Determine the [X, Y] coordinate at the center of the cell enclosing the given text.  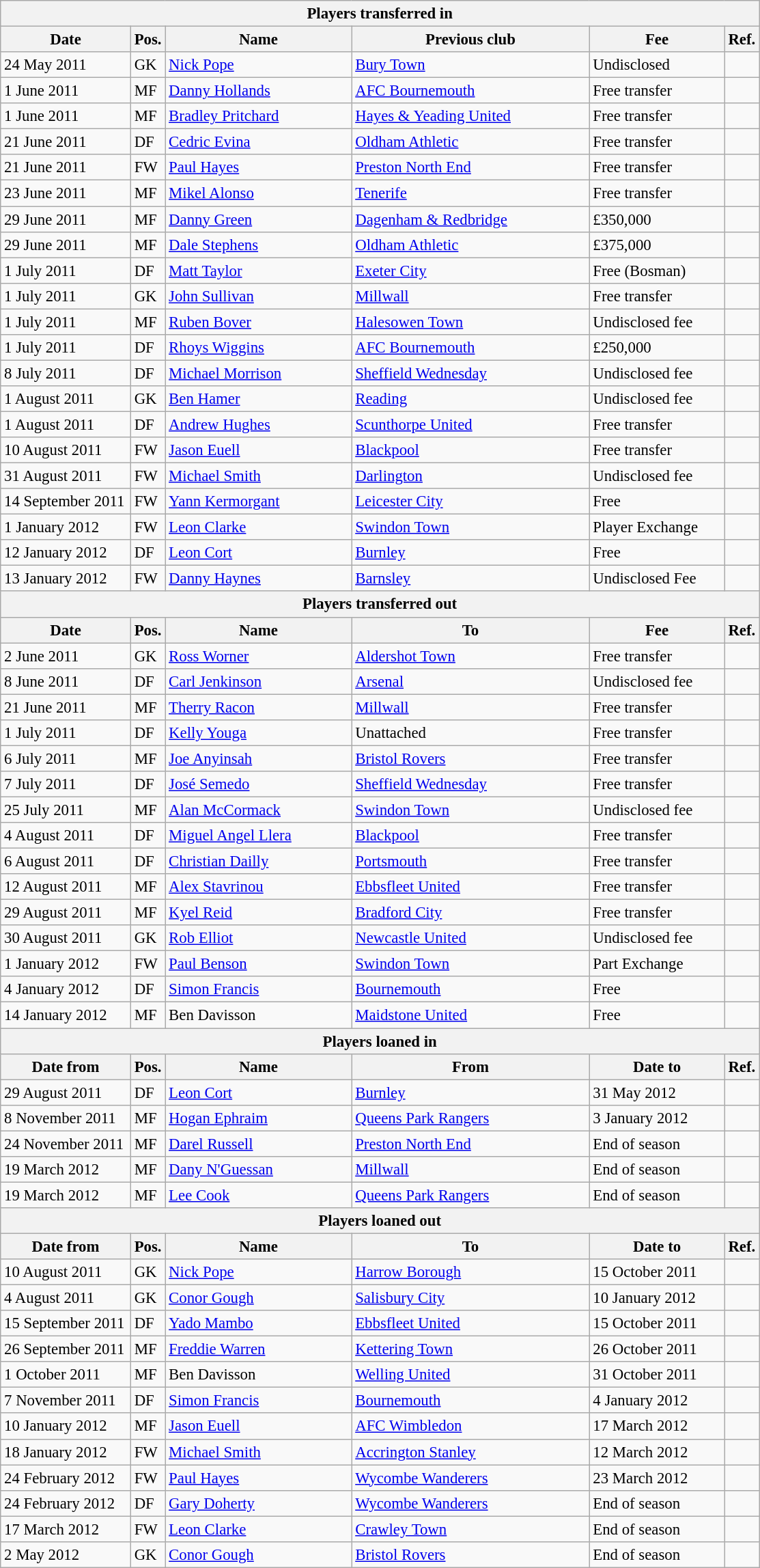
14 January 2012 [66, 1015]
Players loaned in [380, 1041]
1 October 2011 [66, 1375]
Barnsley [470, 579]
Reading [470, 399]
Maidstone United [470, 1015]
Kyel Reid [258, 913]
8 November 2011 [66, 1118]
Welling United [470, 1375]
Alan McCormack [258, 810]
7 November 2011 [66, 1401]
Dagenham & Redbridge [470, 219]
Darel Russell [258, 1144]
Halesowen Town [470, 322]
£250,000 [657, 348]
Lee Cook [258, 1195]
Arsenal [470, 681]
Tenerife [470, 193]
25 July 2011 [66, 810]
24 November 2011 [66, 1144]
Ross Worner [258, 656]
Danny Green [258, 219]
John Sullivan [258, 296]
Danny Hollands [258, 91]
31 October 2011 [657, 1375]
Carl Jenkinson [258, 681]
£375,000 [657, 245]
Cedric Evina [258, 142]
Newcastle United [470, 938]
Freddie Warren [258, 1349]
6 July 2011 [66, 758]
Rob Elliot [258, 938]
Exeter City [470, 271]
24 May 2011 [66, 65]
31 May 2012 [657, 1092]
Scunthorpe United [470, 424]
Matt Taylor [258, 271]
18 January 2012 [66, 1452]
7 July 2011 [66, 784]
Accrington Stanley [470, 1452]
Dany N'Guessan [258, 1170]
Bradford City [470, 913]
12 January 2012 [66, 553]
Players transferred out [380, 605]
Aldershot Town [470, 656]
Yado Mambo [258, 1323]
Players loaned out [380, 1221]
Christian Dailly [258, 862]
2 June 2011 [66, 656]
Hayes & Yeading United [470, 116]
Rhoys Wiggins [258, 348]
Unattached [470, 733]
Therry Racon [258, 707]
Crawley Town [470, 1529]
Part Exchange [657, 964]
26 October 2011 [657, 1349]
Danny Haynes [258, 579]
Darlington [470, 476]
23 June 2011 [66, 193]
Gary Doherty [258, 1503]
13 January 2012 [66, 579]
14 September 2011 [66, 501]
Yann Kermorgant [258, 501]
23 March 2012 [657, 1478]
Undisclosed Fee [657, 579]
Player Exchange [657, 527]
Hogan Ephraim [258, 1118]
José Semedo [258, 784]
AFC Wimbledon [470, 1427]
12 March 2012 [657, 1452]
£350,000 [657, 219]
31 August 2011 [66, 476]
26 September 2011 [66, 1349]
Ben Hamer [258, 399]
Dale Stephens [258, 245]
3 January 2012 [657, 1118]
Miguel Angel Llera [258, 836]
From [470, 1067]
Salisbury City [470, 1298]
Players transferred in [380, 14]
Previous club [470, 40]
Leicester City [470, 501]
6 August 2011 [66, 862]
Kelly Youga [258, 733]
Undisclosed [657, 65]
Mikel Alonso [258, 193]
15 September 2011 [66, 1323]
Michael Morrison [258, 373]
Andrew Hughes [258, 424]
Kettering Town [470, 1349]
30 August 2011 [66, 938]
12 August 2011 [66, 887]
Ruben Bover [258, 322]
8 June 2011 [66, 681]
Alex Stavrinou [258, 887]
8 July 2011 [66, 373]
Portsmouth [470, 862]
Joe Anyinsah [258, 758]
Free (Bosman) [657, 271]
Bury Town [470, 65]
Harrow Borough [470, 1272]
Bradley Pritchard [258, 116]
Paul Benson [258, 964]
2 May 2012 [66, 1555]
